From the cell containing the given text, extract its center point as [x, y] coordinate. 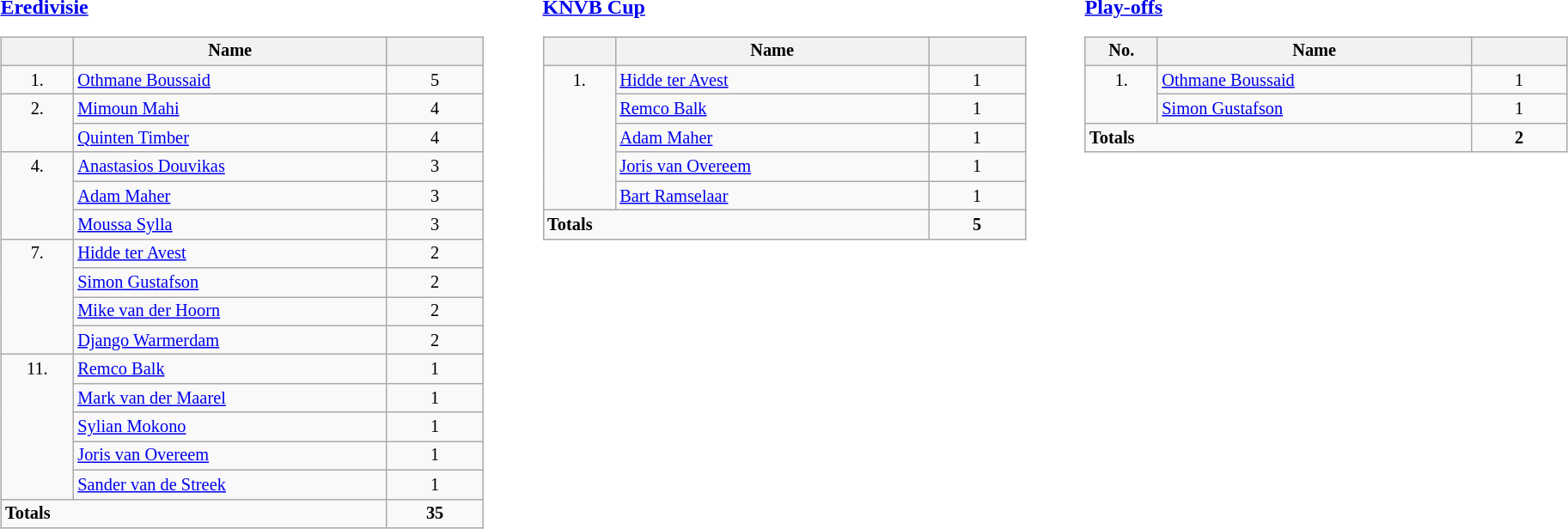
Moussa Sylla [230, 225]
4. [37, 196]
Anastasios Douvikas [230, 167]
11. [37, 427]
Quinten Timber [230, 138]
2. [37, 124]
Sylian Mokono [230, 427]
35 [435, 514]
Mimoun Mahi [230, 109]
Django Warmerdam [230, 340]
Bart Ramselaar [772, 196]
7. [37, 297]
Mark van der Maarel [230, 398]
Mike van der Hoorn [230, 312]
Sander van de Streek [230, 484]
No. [1121, 52]
